Output the [X, Y] coordinate of the center of the cell containing the given text.  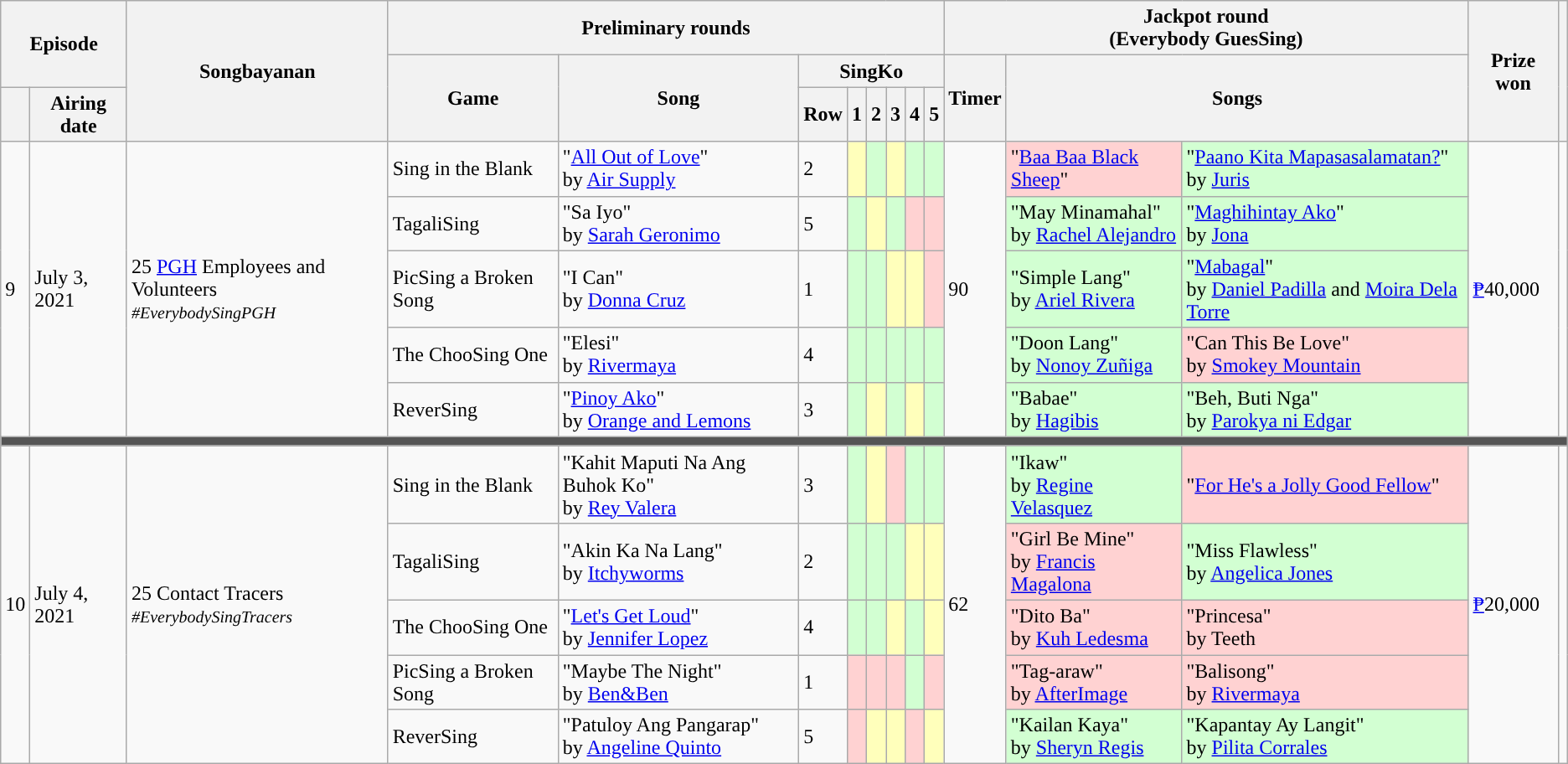
"Maybe The Night"by Ben&Ben [678, 682]
"Kailan Kaya"by Sheryn Regis [1094, 737]
"Beh, Buti Nga"by Parokya ni Edgar [1325, 409]
SingKo [871, 71]
Jackpot round(Everybody GuesSing) [1206, 28]
₱40,000 [1513, 289]
"Baa Baa Black Sheep" [1094, 169]
"Girl Be Mine"by Francis Magalona [1094, 561]
"Paano Kita Mapasasalamatan?"by Juris [1325, 169]
25 Contact Tracers#EverybodySingTracers [257, 605]
62 [975, 605]
10 [15, 605]
"Sa Iyo"by Sarah Geronimo [678, 223]
"Babae"by Hagibis [1094, 409]
"Dito Ba"by Kuh Ledesma [1094, 627]
₱20,000 [1513, 605]
"Kapantay Ay Langit"by Pilita Corrales [1325, 737]
"I Can"by Donna Cruz [678, 289]
"For He's a Jolly Good Fellow" [1325, 484]
Song [678, 99]
Row [823, 114]
Songs [1237, 99]
"Patuloy Ang Pangarap"by Angeline Quinto [678, 737]
"Elesi"by Rivermaya [678, 355]
"Akin Ka Na Lang"by Itchyworms [678, 561]
"Princesa"by Teeth [1325, 627]
Airing date [79, 114]
9 [15, 289]
July 4, 2021 [79, 605]
"Mabagal"by Daniel Padilla and Moira Dela Torre [1325, 289]
"Simple Lang"by Ariel Rivera [1094, 289]
"Can This Be Love"by Smokey Mountain [1325, 355]
Prize won [1513, 71]
Episode [64, 44]
"Kahit Maputi Na Ang Buhok Ko"by Rey Valera [678, 484]
"All Out of Love"by Air Supply [678, 169]
Timer [975, 99]
"Miss Flawless"by Angelica Jones [1325, 561]
Preliminary rounds [666, 28]
Songbayanan [257, 71]
"Ikaw"by Regine Velasquez [1094, 484]
Game [472, 99]
"May Minamahal"by Rachel Alejandro [1094, 223]
"Balisong"by Rivermaya [1325, 682]
"Doon Lang"by Nonoy Zuñiga [1094, 355]
90 [975, 289]
25 PGH Employees and Volunteers#EverybodySingPGH [257, 289]
July 3, 2021 [79, 289]
"Pinoy Ako"by Orange and Lemons [678, 409]
"Tag-araw"by AfterImage [1094, 682]
"Let's Get Loud"by Jennifer Lopez [678, 627]
"Maghihintay Ako"by Jona [1325, 223]
